Return the (X, Y) coordinate for the center point of the cell that contains the specified text.  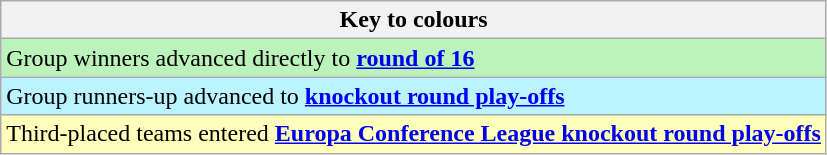
Third-placed teams entered Europa Conference League knockout round play-offs (414, 134)
Key to colours (414, 20)
Group winners advanced directly to round of 16 (414, 58)
Group runners-up advanced to knockout round play-offs (414, 96)
